Search for the cell housing the specified text and yield its [x, y] center coordinate. 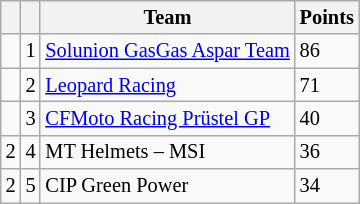
CIP Green Power [167, 186]
5 [31, 186]
Team [167, 17]
CFMoto Racing Prüstel GP [167, 118]
40 [327, 118]
86 [327, 51]
3 [31, 118]
MT Helmets – MSI [167, 152]
Solunion GasGas Aspar Team [167, 51]
1 [31, 51]
71 [327, 85]
34 [327, 186]
36 [327, 152]
Leopard Racing [167, 85]
Points [327, 17]
4 [31, 152]
